Output the (X, Y) coordinate of the center of the cell containing the given text.  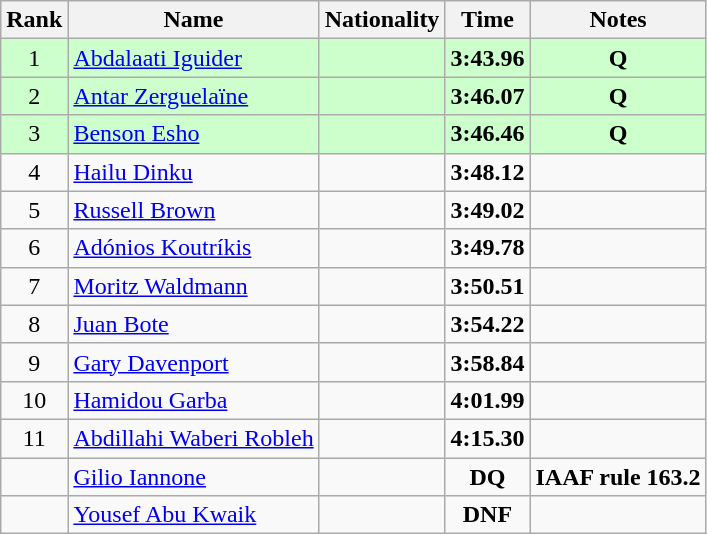
Gary Davenport (194, 362)
Juan Bote (194, 324)
11 (34, 438)
Time (488, 20)
3:46.46 (488, 134)
4:15.30 (488, 438)
Benson Esho (194, 134)
Antar Zerguelaïne (194, 96)
3 (34, 134)
Hailu Dinku (194, 172)
6 (34, 248)
Yousef Abu Kwaik (194, 515)
Abdillahi Waberi Robleh (194, 438)
Moritz Waldmann (194, 286)
2 (34, 96)
9 (34, 362)
4 (34, 172)
10 (34, 400)
Abdalaati Iguider (194, 58)
3:49.78 (488, 248)
Notes (618, 20)
3:46.07 (488, 96)
3:49.02 (488, 210)
Hamidou Garba (194, 400)
3:58.84 (488, 362)
Rank (34, 20)
DQ (488, 477)
3:50.51 (488, 286)
DNF (488, 515)
4:01.99 (488, 400)
3:43.96 (488, 58)
Gilio Iannone (194, 477)
IAAF rule 163.2 (618, 477)
Russell Brown (194, 210)
8 (34, 324)
Adónios Koutríkis (194, 248)
3:54.22 (488, 324)
7 (34, 286)
5 (34, 210)
Name (194, 20)
1 (34, 58)
3:48.12 (488, 172)
Nationality (382, 20)
